Determine the (x, y) coordinate at the center of the cell enclosing the given text.  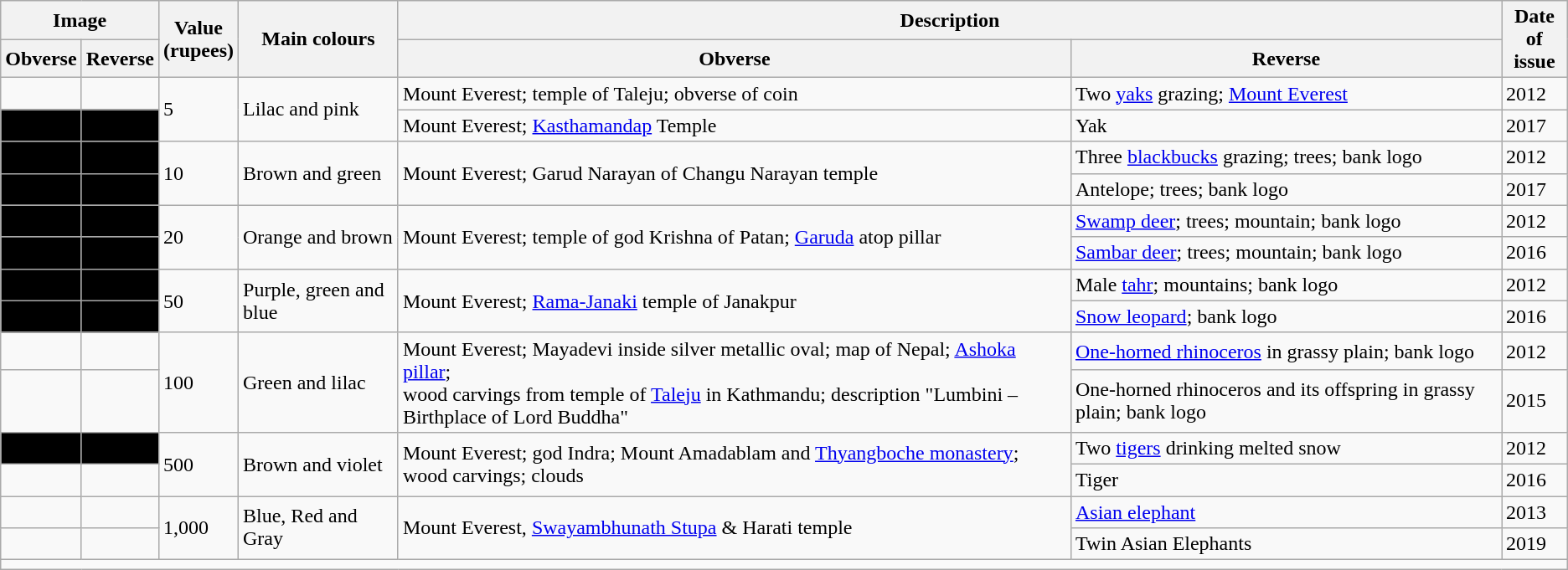
Mount Everest; Rama-Janaki temple of Janakpur (734, 300)
10 (198, 173)
Swamp deer; trees; mountain; bank logo (1286, 221)
Main colours (318, 39)
Mount Everest; god Indra; Mount Amadablam and Thyangboche monastery; wood carvings; clouds (734, 464)
500 (198, 464)
Twin Asian Elephants (1286, 544)
Mount Everest; Kasthamandap Temple (734, 126)
Mount Everest, Swayambhunath Stupa & Harati temple (734, 527)
20 (198, 237)
2015 (1534, 400)
Asian elephant (1286, 511)
Brown and green (318, 173)
Lilac and pink (318, 110)
Mount Everest; Garud Narayan of Changu Narayan temple (734, 173)
Description (950, 20)
Antelope; trees; bank logo (1286, 189)
5 (198, 110)
Yak (1286, 126)
Brown and violet (318, 464)
Mount Everest; temple of god Krishna of Patan; Garuda atop pillar (734, 237)
2019 (1534, 544)
Male tahr; mountains; bank logo (1286, 285)
2013 (1534, 511)
Three blackbucks grazing; trees; bank logo (1286, 157)
Purple, green and blue (318, 300)
Date ofissue (1534, 39)
One-horned rhinoceros in grassy plain; bank logo (1286, 351)
Sambar deer; trees; mountain; bank logo (1286, 253)
Blue, Red and Gray (318, 527)
Tiger (1286, 480)
Orange and brown (318, 237)
Two tigers drinking melted snow (1286, 448)
Image (80, 20)
Mount Everest; temple of Taleju; obverse of coin (734, 94)
Snow leopard; bank logo (1286, 316)
Green and lilac (318, 382)
Value(rupees) (198, 39)
Two yaks grazing; Mount Everest (1286, 94)
50 (198, 300)
1,000 (198, 527)
100 (198, 382)
One-horned rhinoceros and its offspring in grassy plain; bank logo (1286, 400)
